From the cell containing the given text, extract its center point as (x, y) coordinate. 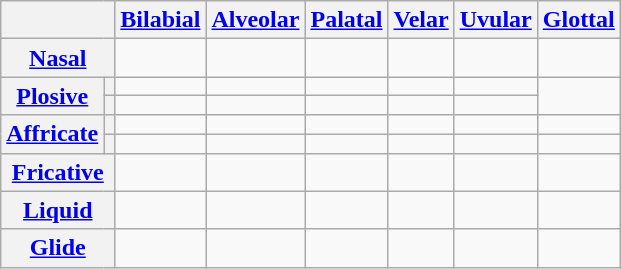
Liquid (58, 210)
Affricate (52, 134)
Bilabial (160, 20)
Glottal (578, 20)
Glide (58, 248)
Alveolar (256, 20)
Velar (421, 20)
Nasal (58, 58)
Plosive (52, 96)
Uvular (496, 20)
Fricative (58, 172)
Palatal (346, 20)
